Provide the (X, Y) coordinate of the cell's center where the given text is located.  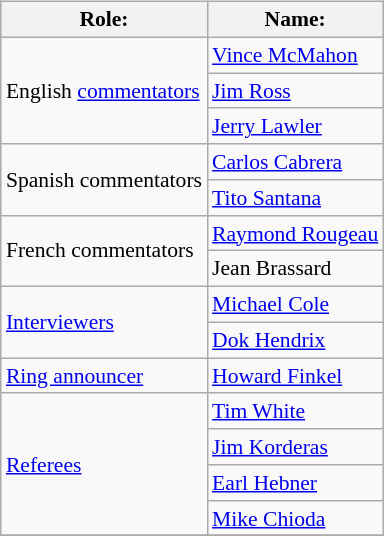
Raymond Rougeau (295, 233)
Earl Hebner (295, 483)
English commentators (104, 90)
Michael Cole (295, 305)
Jim Ross (295, 91)
Jean Brassard (295, 269)
Name: (295, 20)
Vince McMahon (295, 55)
Mike Chioda (295, 518)
Interviewers (104, 322)
Carlos Cabrera (295, 162)
Referees (104, 464)
Ring announcer (104, 376)
Jerry Lawler (295, 126)
Jim Korderas (295, 447)
Tito Santana (295, 198)
Howard Finkel (295, 376)
Spanish commentators (104, 180)
Role: (104, 20)
Dok Hendrix (295, 340)
Tim White (295, 411)
French commentators (104, 250)
